Detect which cell encompasses the target text, then output its (X, Y) center coordinate. 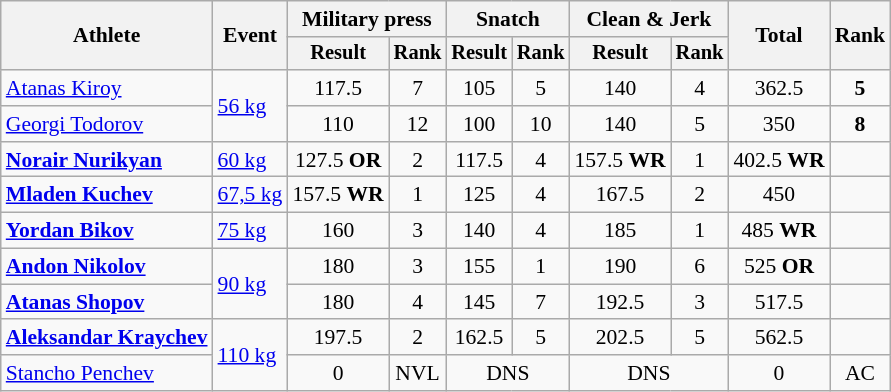
67,5 kg (250, 195)
202.5 (620, 338)
110 (338, 124)
162.5 (479, 338)
402.5 WR (778, 160)
105 (479, 88)
Event (250, 36)
155 (479, 267)
56 kg (250, 106)
Yordan Bikov (107, 231)
100 (479, 124)
Athlete (107, 36)
12 (418, 124)
Mladen Kuchev (107, 195)
362.5 (778, 88)
525 OR (778, 267)
Andon Nikolov (107, 267)
NVL (418, 373)
6 (700, 267)
Aleksandar Kraychev (107, 338)
350 (778, 124)
485 WR (778, 231)
185 (620, 231)
Clean & Jerk (648, 19)
145 (479, 302)
Military press (366, 19)
160 (338, 231)
190 (620, 267)
60 kg (250, 160)
Snatch (508, 19)
AC (860, 373)
110 kg (250, 356)
75 kg (250, 231)
8 (860, 124)
Atanas Kiroy (107, 88)
Stancho Penchev (107, 373)
Norair Nurikyan (107, 160)
90 kg (250, 284)
10 (541, 124)
Atanas Shopov (107, 302)
450 (778, 195)
192.5 (620, 302)
125 (479, 195)
Georgi Todorov (107, 124)
517.5 (778, 302)
127.5 OR (338, 160)
197.5 (338, 338)
562.5 (778, 338)
Total (778, 36)
167.5 (620, 195)
